Search for the cell housing the specified text and yield its (X, Y) center coordinate. 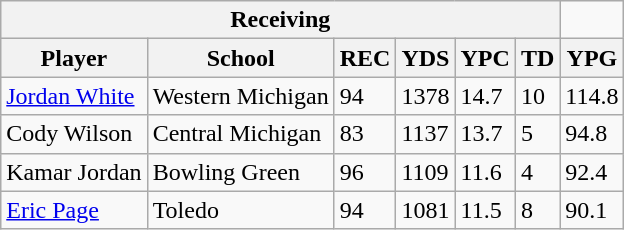
90.1 (592, 210)
1137 (426, 134)
11.6 (485, 172)
8 (537, 210)
10 (537, 96)
YPG (592, 58)
13.7 (485, 134)
TD (537, 58)
114.8 (592, 96)
83 (365, 134)
92.4 (592, 172)
Toledo (240, 210)
4 (537, 172)
5 (537, 134)
Jordan White (74, 96)
Bowling Green (240, 172)
94.8 (592, 134)
School (240, 58)
11.5 (485, 210)
Cody Wilson (74, 134)
Kamar Jordan (74, 172)
Eric Page (74, 210)
96 (365, 172)
YPC (485, 58)
Receiving (280, 20)
YDS (426, 58)
Central Michigan (240, 134)
14.7 (485, 96)
1109 (426, 172)
Player (74, 58)
1081 (426, 210)
1378 (426, 96)
Western Michigan (240, 96)
REC (365, 58)
